Locate the cell with the specified text and output its (x, y) center coordinate. 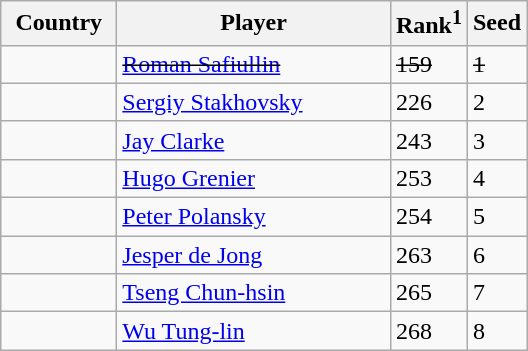
7 (496, 293)
2 (496, 102)
Sergiy Stakhovsky (254, 102)
Tseng Chun-hsin (254, 293)
4 (496, 178)
Seed (496, 24)
1 (496, 64)
253 (428, 178)
Player (254, 24)
Jay Clarke (254, 140)
5 (496, 217)
254 (428, 217)
263 (428, 255)
Roman Safiullin (254, 64)
Country (59, 24)
3 (496, 140)
268 (428, 331)
226 (428, 102)
6 (496, 255)
Wu Tung-lin (254, 331)
159 (428, 64)
8 (496, 331)
265 (428, 293)
Hugo Grenier (254, 178)
243 (428, 140)
Jesper de Jong (254, 255)
Rank1 (428, 24)
Peter Polansky (254, 217)
